Pinpoint the cell where the given text exists, returning its (X, Y) midpoint coordinate. 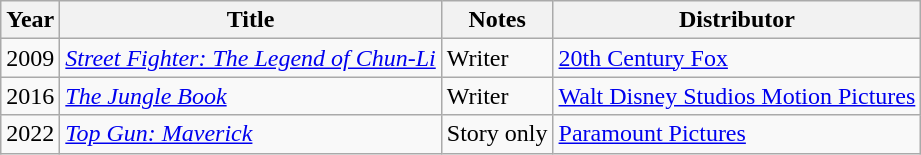
Walt Disney Studios Motion Pictures (737, 96)
Year (30, 20)
2022 (30, 134)
Paramount Pictures (737, 134)
Distributor (737, 20)
Title (250, 20)
20th Century Fox (737, 58)
2016 (30, 96)
Street Fighter: The Legend of Chun-Li (250, 58)
Notes (497, 20)
Top Gun: Maverick (250, 134)
2009 (30, 58)
The Jungle Book (250, 96)
Story only (497, 134)
